From the cell containing the given text, extract its center point as [X, Y] coordinate. 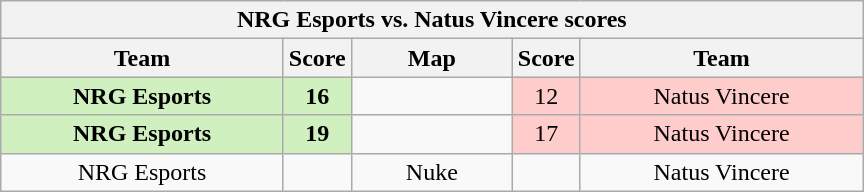
16 [317, 96]
12 [546, 96]
17 [546, 134]
Map [432, 58]
Nuke [432, 172]
19 [317, 134]
NRG Esports vs. Natus Vincere scores [432, 20]
